Return [x, y] of the center of cell containing provided text 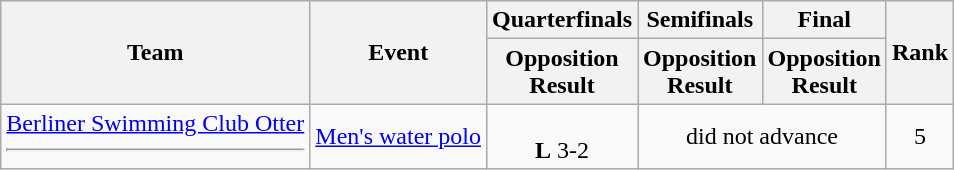
L 3-2 [562, 136]
Rank [920, 52]
Berliner Swimming Club Otter [156, 136]
Team [156, 52]
Final [824, 20]
Event [398, 52]
did not advance [762, 136]
5 [920, 136]
Quarterfinals [562, 20]
Men's water polo [398, 136]
Semifinals [700, 20]
